Locate the cell with the specified text and output its (x, y) center coordinate. 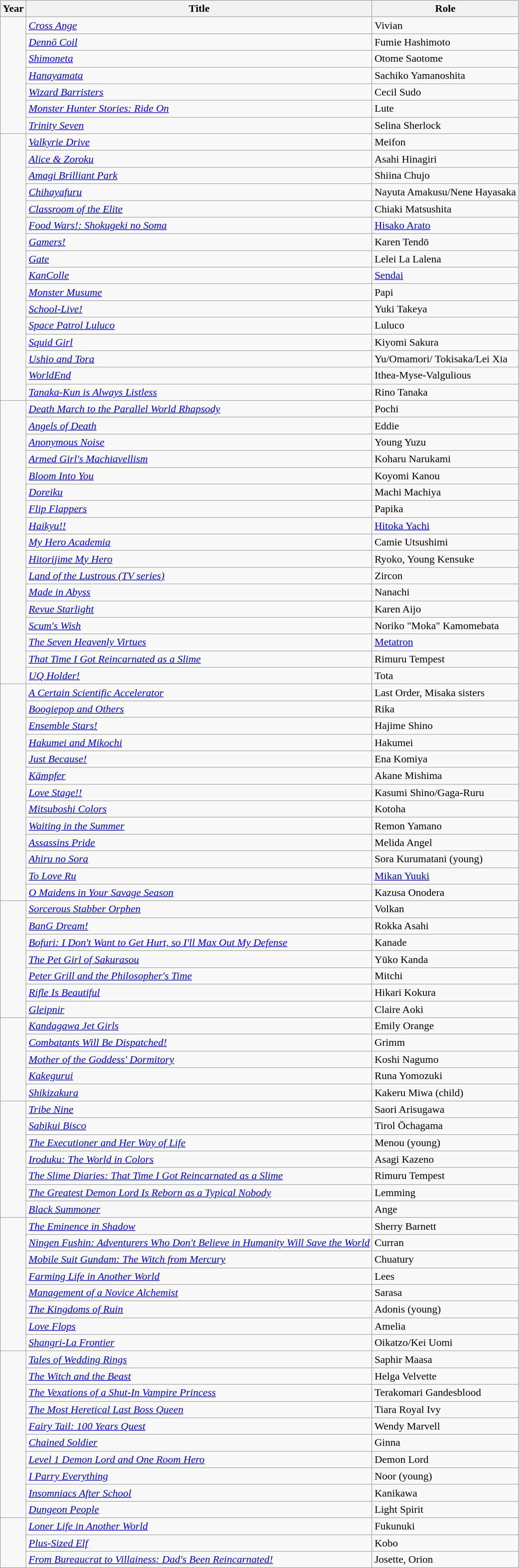
Machi Machiya (445, 492)
Doreiku (199, 492)
Food Wars!: Shokugeki no Soma (199, 226)
Sarasa (445, 1293)
Title (199, 9)
Death March to the Parallel World Rhapsody (199, 409)
Hisako Arato (445, 226)
Ena Komiya (445, 759)
Love Stage!! (199, 793)
Papi (445, 292)
Insomniacs After School (199, 1493)
Zircon (445, 576)
Curran (445, 1242)
Peter Grill and the Philosopher's Time (199, 976)
Ginna (445, 1443)
Ahiru no Sora (199, 859)
Space Patrol Luluco (199, 326)
Revue Starlight (199, 609)
The Slime Diaries: That Time I Got Reincarnated as a Slime (199, 1176)
Ensemble Stars! (199, 726)
Demon Lord (445, 1459)
Mother of the Goddess' Dormitory (199, 1059)
Bofuri: I Don't Want to Get Hurt, so I'll Max Out My Defense (199, 942)
Sachiko Yamanoshita (445, 75)
Rino Tanaka (445, 392)
Cross Ange (199, 25)
Kanikawa (445, 1493)
Hakumei and Mikochi (199, 743)
The Greatest Demon Lord Is Reborn as a Typical Nobody (199, 1193)
School-Live! (199, 309)
Tanaka-Kun is Always Listless (199, 392)
Yūko Kanda (445, 959)
Dennō Coil (199, 42)
Shangri-La Frontier (199, 1343)
Hajime Shino (445, 726)
Kazusa Onodera (445, 892)
Selina Sherlock (445, 125)
Kasumi Shino/Gaga-Ruru (445, 793)
Ryoko, Young Kensuke (445, 559)
Trinity Seven (199, 125)
The Pet Girl of Sakurasou (199, 959)
Sorcerous Stabber Orphen (199, 909)
Noor (young) (445, 1476)
Lees (445, 1276)
Lelei La Lalena (445, 259)
Ange (445, 1209)
Hanayamata (199, 75)
Asagi Kazeno (445, 1159)
Made in Abyss (199, 592)
Akane Mishima (445, 776)
Melida Angel (445, 842)
Gate (199, 259)
Runa Yomozuki (445, 1076)
Kiyomi Sakura (445, 342)
To Love Ru (199, 876)
Vivian (445, 25)
Kakeru Miwa (child) (445, 1093)
Shimoneta (199, 59)
Meifon (445, 142)
Chained Soldier (199, 1443)
Rokka Asahi (445, 926)
Noriko "Moka" Kamomebata (445, 626)
Tirol Ōchagama (445, 1126)
The Executioner and Her Way of Life (199, 1143)
Saori Arisugawa (445, 1109)
Tiara Royal Ivy (445, 1409)
Shiina Chujo (445, 175)
Rifle Is Beautiful (199, 992)
Koyomi Kanou (445, 475)
Chiaki Matsushita (445, 209)
The Witch and the Beast (199, 1376)
Koshi Nagumo (445, 1059)
The Most Heretical Last Boss Queen (199, 1409)
Assassins Pride (199, 842)
Haikyu!! (199, 526)
Land of the Lustrous (TV series) (199, 576)
Oikatzo/Kei Uomi (445, 1343)
I Parry Everything (199, 1476)
Mitsuboshi Colors (199, 809)
Karen Aijo (445, 609)
The Kingdoms of Ruin (199, 1310)
Iroduku: The World in Colors (199, 1159)
Eddie (445, 425)
Sendai (445, 276)
Role (445, 9)
Hikari Kokura (445, 992)
Dungeon People (199, 1509)
Gleipnir (199, 1009)
Hakumei (445, 743)
Level 1 Demon Lord and One Room Hero (199, 1459)
Combatants Will Be Dispatched! (199, 1043)
Tota (445, 676)
Bloom Into You (199, 475)
Helga Velvette (445, 1376)
Tribe Nine (199, 1109)
Fukunuki (445, 1526)
Ushio and Tora (199, 359)
Otome Saotome (445, 59)
Terakomari Gandesblood (445, 1393)
Pochi (445, 409)
Alice & Zoroku (199, 159)
Nanachi (445, 592)
O Maidens in Your Savage Season (199, 892)
Yuki Takeya (445, 309)
Boogiepop and Others (199, 709)
Lute (445, 109)
Kandagawa Jet Girls (199, 1026)
Saphir Maasa (445, 1359)
Monster Hunter Stories: Ride On (199, 109)
Love Flops (199, 1326)
Yu/Omamori/ Tokisaka/Lei Xia (445, 359)
KanColle (199, 276)
Wendy Marvell (445, 1426)
From Bureaucrat to Villainess: Dad's Been Reincarnated! (199, 1560)
Nayuta Amakusu/Nene Hayasaka (445, 192)
The Vexations of a Shut-In Vampire Princess (199, 1393)
Black Summoner (199, 1209)
Karen Tendō (445, 242)
Emily Orange (445, 1026)
Kakegurui (199, 1076)
Ithea-Myse-Valgulious (445, 375)
Scum's Wish (199, 626)
Management of a Novice Alchemist (199, 1293)
UQ Holder! (199, 676)
Classroom of the Elite (199, 209)
Adonis (young) (445, 1310)
Koharu Narukami (445, 459)
Wizard Barristers (199, 92)
Ningen Fushin: Adventurers Who Don't Believe in Humanity Will Save the World (199, 1242)
Farming Life in Another World (199, 1276)
Tales of Wedding Rings (199, 1359)
Loner Life in Another World (199, 1526)
Anonymous Noise (199, 442)
Hitorijime My Hero (199, 559)
Kotoha (445, 809)
Sherry Barnett (445, 1226)
Young Yuzu (445, 442)
Mikan Yuuki (445, 876)
A Certain Scientific Accelerator (199, 692)
Claire Aoki (445, 1009)
Valkyrie Drive (199, 142)
Squid Girl (199, 342)
Year (13, 9)
Lemming (445, 1193)
Kobo (445, 1543)
Metatron (445, 642)
Fairy Tail: 100 Years Quest (199, 1426)
Asahi Hinagiri (445, 159)
Shikizakura (199, 1093)
Luluco (445, 326)
Josette, Orion (445, 1560)
Mobile Suit Gundam: The Witch from Mercury (199, 1259)
BanG Dream! (199, 926)
Angels of Death (199, 425)
Sabikui Bisco (199, 1126)
Camie Utsushimi (445, 542)
Volkan (445, 909)
Plus-Sized Elf (199, 1543)
Papika (445, 509)
Amelia (445, 1326)
Menou (young) (445, 1143)
The Seven Heavenly Virtues (199, 642)
Fumie Hashimoto (445, 42)
Flip Flappers (199, 509)
Sora Kurumatani (young) (445, 859)
Kämpfer (199, 776)
Just Because! (199, 759)
Remon Yamano (445, 826)
Last Order, Misaka sisters (445, 692)
Rika (445, 709)
Mitchi (445, 976)
The Eminence in Shadow (199, 1226)
Kanade (445, 942)
WorldEnd (199, 375)
Armed Girl's Machiavellism (199, 459)
Waiting in the Summer (199, 826)
That Time I Got Reincarnated as a Slime (199, 659)
Grimm (445, 1043)
Gamers! (199, 242)
Amagi Brilliant Park (199, 175)
Cecil Sudo (445, 92)
Hitoka Yachi (445, 526)
Chihayafuru (199, 192)
My Hero Academia (199, 542)
Light Spirit (445, 1509)
Chuatury (445, 1259)
Monster Musume (199, 292)
